Extract the [x, y] coordinate from the center of the cell holding the provided text.  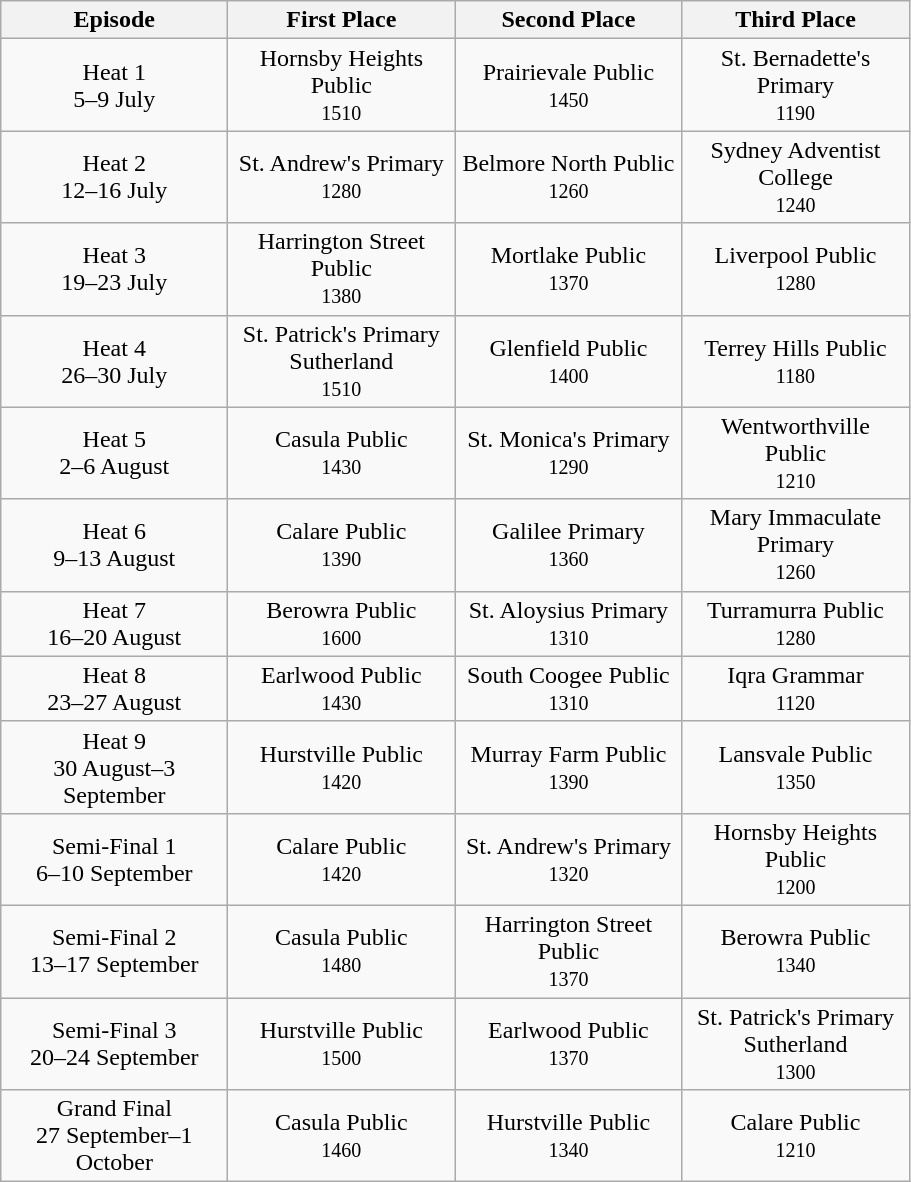
Mary Immaculate Primary1260 [796, 545]
Heat 69–13 August [114, 545]
Iqra Grammar1120 [796, 688]
Glenfield Public1400 [568, 361]
South Coogee Public1310 [568, 688]
Heat 212–16 July [114, 177]
Calare Public1420 [342, 859]
Semi-Final 16–10 September [114, 859]
Prairievale Public1450 [568, 85]
Lansvale Public1350 [796, 767]
Heat 52–6 August [114, 453]
Harrington Street Public1370 [568, 951]
Harrington Street Public1380 [342, 269]
St. Patrick's Primary Sutherland1510 [342, 361]
Hurstville Public1500 [342, 1044]
Semi-Final 213–17 September [114, 951]
Grand Final27 September–1 October [114, 1136]
Casula Public1460 [342, 1136]
Second Place [568, 20]
St. Bernadette's Primary1190 [796, 85]
Wentworthville Public1210 [796, 453]
Heat 823–27 August [114, 688]
Casula Public1430 [342, 453]
Casula Public1480 [342, 951]
Liverpool Public1280 [796, 269]
First Place [342, 20]
Calare Public1210 [796, 1136]
St. Andrew's Primary1320 [568, 859]
Turramurra Public1280 [796, 624]
St. Patrick's Primary Sutherland1300 [796, 1044]
Earlwood Public1370 [568, 1044]
Berowra Public1340 [796, 951]
Heat 15–9 July [114, 85]
Berowra Public1600 [342, 624]
Semi-Final 320–24 September [114, 1044]
St. Monica's Primary1290 [568, 453]
Third Place [796, 20]
Hornsby Heights Public1200 [796, 859]
Heat 426–30 July [114, 361]
Episode [114, 20]
Earlwood Public1430 [342, 688]
Heat 930 August–3 September [114, 767]
Calare Public1390 [342, 545]
Sydney Adventist College1240 [796, 177]
Heat 319–23 July [114, 269]
Hurstville Public1420 [342, 767]
St. Andrew's Primary1280 [342, 177]
Terrey Hills Public1180 [796, 361]
Heat 716–20 August [114, 624]
Belmore North Public1260 [568, 177]
Mortlake Public1370 [568, 269]
Galilee Primary1360 [568, 545]
Murray Farm Public1390 [568, 767]
Hornsby Heights Public1510 [342, 85]
Hurstville Public1340 [568, 1136]
St. Aloysius Primary1310 [568, 624]
